Output the [x, y] coordinate of the center of the cell containing the given text.  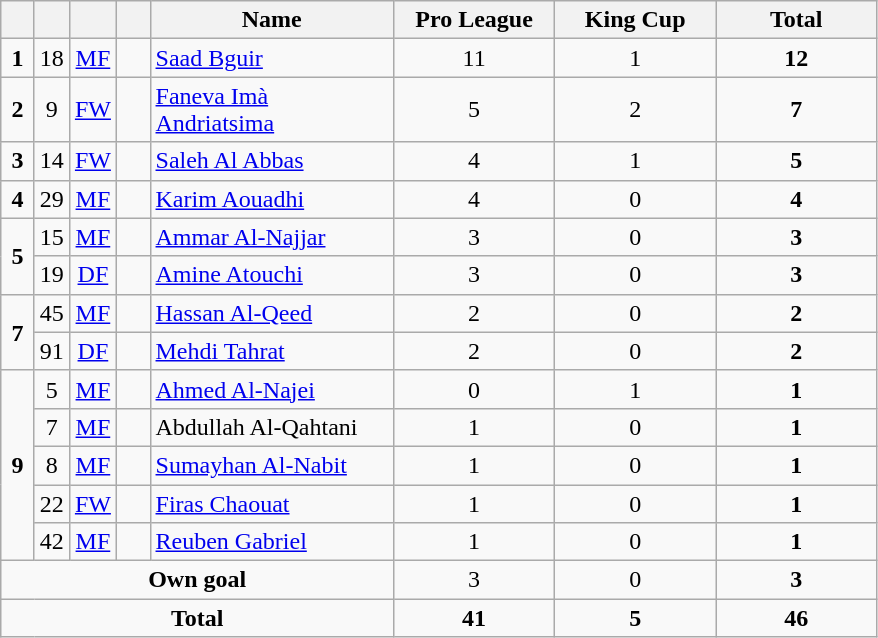
8 [52, 465]
King Cup [636, 20]
41 [474, 618]
Own goal [198, 580]
Saad Bguir [272, 58]
Saleh Al Abbas [272, 161]
Amine Atouchi [272, 275]
Mehdi Tahrat [272, 351]
46 [796, 618]
14 [52, 161]
12 [796, 58]
Ahmed Al-Najei [272, 389]
Hassan Al-Qeed [272, 313]
45 [52, 313]
Ammar Al-Najjar [272, 237]
Abdullah Al-Qahtani [272, 427]
18 [52, 58]
19 [52, 275]
22 [52, 503]
Pro League [474, 20]
Sumayhan Al-Nabit [272, 465]
Firas Chaouat [272, 503]
Faneva Imà Andriatsima [272, 110]
91 [52, 351]
Karim Aouadhi [272, 199]
11 [474, 58]
42 [52, 542]
15 [52, 237]
29 [52, 199]
Name [272, 20]
Reuben Gabriel [272, 542]
